Search for the cell housing the specified text and yield its (x, y) center coordinate. 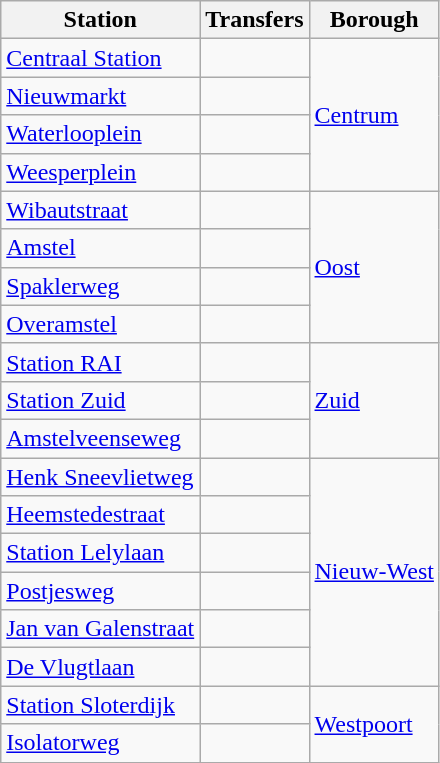
Borough (374, 20)
Centraal Station (100, 58)
Station Sloterdijk (100, 705)
Transfers (254, 20)
Station (100, 20)
Waterlooplein (100, 134)
Wibautstraat (100, 210)
Weesperplein (100, 172)
Station Lelylaan (100, 553)
Westpoort (374, 724)
Heemstedestraat (100, 515)
Postjesweg (100, 591)
Jan van Galenstraat (100, 629)
Henk Sneevlietweg (100, 477)
Station RAI (100, 362)
Isolatorweg (100, 743)
Station Zuid (100, 400)
Amstelveenseweg (100, 438)
Overamstel (100, 324)
Nieuwmarkt (100, 96)
De Vlugtlaan (100, 667)
Zuid (374, 400)
Oost (374, 267)
Spaklerweg (100, 286)
Centrum (374, 115)
Amstel (100, 248)
Nieuw-West (374, 572)
